Scan for the cell matching the given text and deliver its [x, y] coordinate at center. 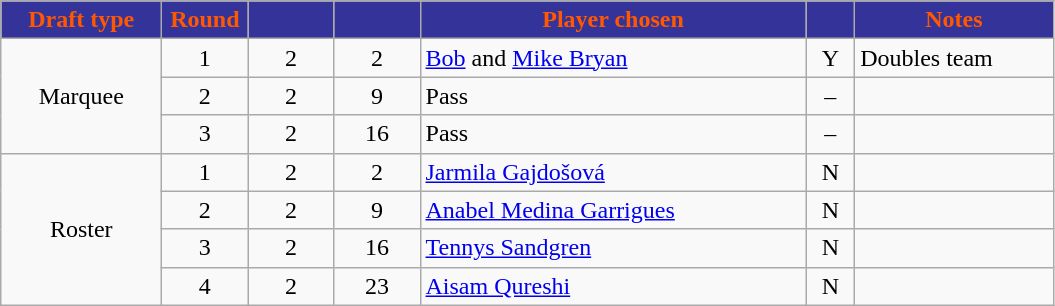
Doubles team [954, 58]
23 [377, 286]
Player chosen [613, 20]
Anabel Medina Garrigues [613, 210]
4 [205, 286]
Jarmila Gajdošová [613, 172]
Aisam Qureshi [613, 286]
Round [205, 20]
Bob and Mike Bryan [613, 58]
Notes [954, 20]
Marquee [82, 96]
Roster [82, 229]
Y [830, 58]
Tennys Sandgren [613, 248]
Draft type [82, 20]
